From the cell containing the given text, extract its center point as (X, Y) coordinate. 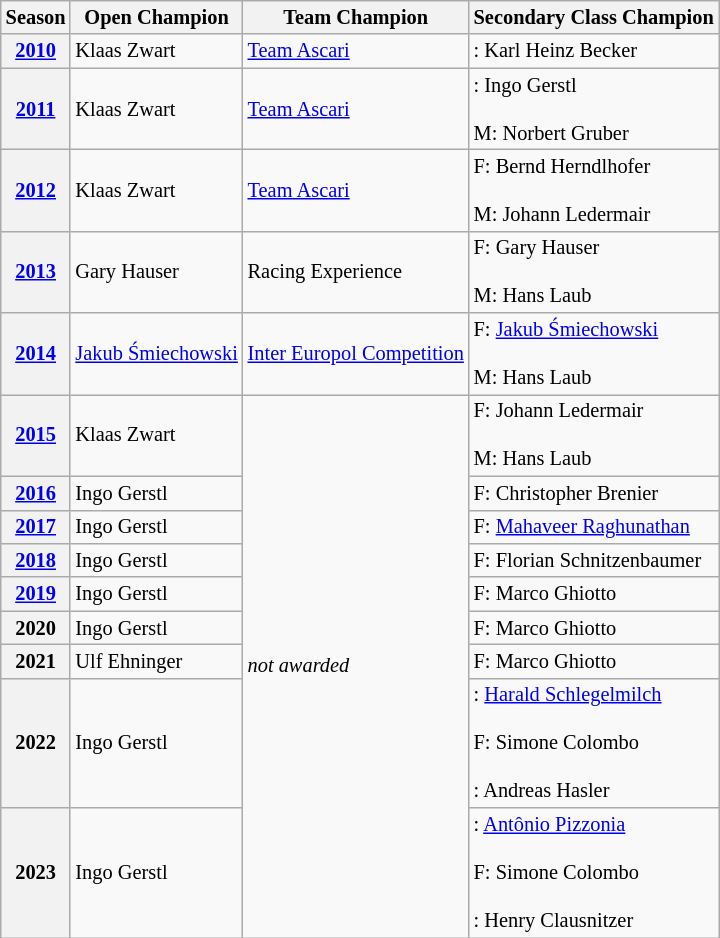
2010 (36, 51)
F: Johann LedermairM: Hans Laub (594, 435)
F: Christopher Brenier (594, 493)
not awarded (356, 666)
F: Mahaveer Raghunathan (594, 527)
: Antônio PizzoniaF: Simone Colombo: Henry Clausnitzer (594, 873)
2012 (36, 190)
Inter Europol Competition (356, 354)
F: Bernd HerndlhoferM: Johann Ledermair (594, 190)
2019 (36, 594)
2018 (36, 560)
Racing Experience (356, 272)
Team Champion (356, 17)
2015 (36, 435)
Gary Hauser (156, 272)
Ulf Ehninger (156, 661)
2013 (36, 272)
Open Champion (156, 17)
2017 (36, 527)
2020 (36, 628)
Secondary Class Champion (594, 17)
: Karl Heinz Becker (594, 51)
2023 (36, 873)
2022 (36, 743)
F: Gary HauserM: Hans Laub (594, 272)
Season (36, 17)
: Harald SchlegelmilchF: Simone Colombo: Andreas Hasler (594, 743)
2014 (36, 354)
F: Jakub ŚmiechowskiM: Hans Laub (594, 354)
2016 (36, 493)
Jakub Śmiechowski (156, 354)
F: Florian Schnitzenbaumer (594, 560)
: Ingo GerstlM: Norbert Gruber (594, 109)
2011 (36, 109)
2021 (36, 661)
